For the text-containing cell, return its midpoint in [X, Y] coordinate format. 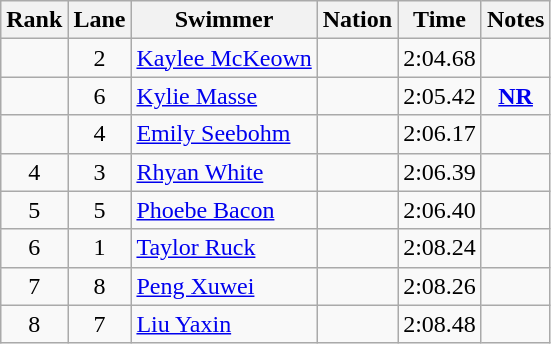
2:08.48 [440, 324]
Kylie Masse [224, 96]
2:08.26 [440, 286]
Kaylee McKeown [224, 58]
2:08.24 [440, 248]
2:04.68 [440, 58]
Peng Xuwei [224, 286]
Phoebe Bacon [224, 210]
1 [100, 248]
Rank [34, 20]
Taylor Ruck [224, 248]
Lane [100, 20]
2 [100, 58]
Swimmer [224, 20]
Liu Yaxin [224, 324]
2:06.17 [440, 134]
2:05.42 [440, 96]
2:06.39 [440, 172]
3 [100, 172]
Time [440, 20]
NR [515, 96]
Emily Seebohm [224, 134]
Rhyan White [224, 172]
2:06.40 [440, 210]
Notes [515, 20]
Nation [357, 20]
